Scan for the cell matching the given text and deliver its (X, Y) coordinate at center. 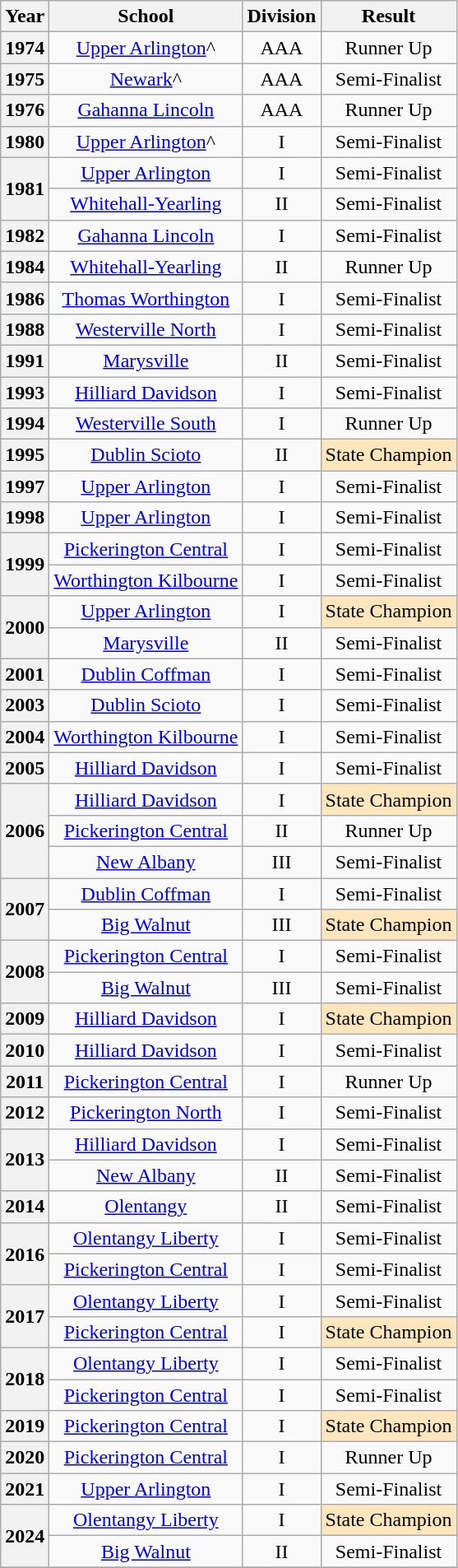
1984 (25, 267)
2001 (25, 674)
1997 (25, 486)
2005 (25, 768)
School (146, 16)
2003 (25, 705)
1975 (25, 79)
2020 (25, 1458)
Thomas Worthington (146, 298)
Newark^ (146, 79)
1995 (25, 455)
1986 (25, 298)
2011 (25, 1082)
2024 (25, 1536)
1982 (25, 235)
1976 (25, 110)
Pickerington North (146, 1113)
2014 (25, 1207)
1991 (25, 361)
2009 (25, 1019)
2018 (25, 1379)
Westerville South (146, 424)
1993 (25, 393)
Division (281, 16)
1999 (25, 565)
1981 (25, 188)
2008 (25, 972)
1980 (25, 142)
2010 (25, 1050)
2004 (25, 737)
Year (25, 16)
2016 (25, 1254)
Result (388, 16)
2013 (25, 1160)
2021 (25, 1489)
2007 (25, 909)
Westerville North (146, 329)
1988 (25, 329)
1994 (25, 424)
2019 (25, 1426)
2012 (25, 1113)
2017 (25, 1316)
2000 (25, 627)
Olentangy (146, 1207)
1998 (25, 518)
2006 (25, 831)
1974 (25, 48)
